Return the (X, Y) coordinate for the center point of the cell that contains the specified text.  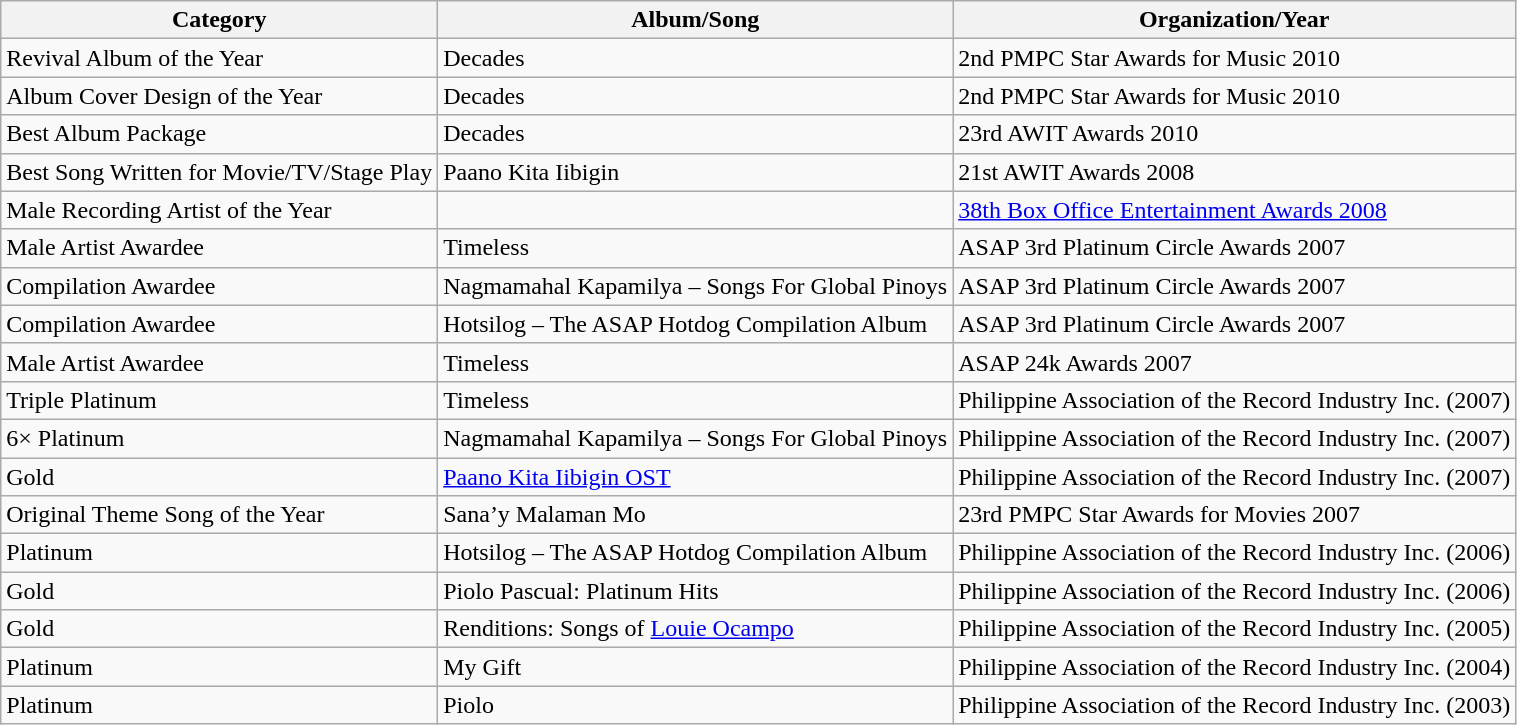
21st AWIT Awards 2008 (1234, 172)
Organization/Year (1234, 20)
Triple Platinum (220, 400)
38th Box Office Entertainment Awards 2008 (1234, 210)
23rd PMPC Star Awards for Movies 2007 (1234, 515)
Album Cover Design of the Year (220, 96)
23rd AWIT Awards 2010 (1234, 134)
6× Platinum (220, 438)
Sana’y Malaman Mo (696, 515)
Original Theme Song of the Year (220, 515)
Paano Kita Iibigin (696, 172)
Best Song Written for Movie/TV/Stage Play (220, 172)
Male Recording Artist of the Year (220, 210)
Piolo (696, 705)
ASAP 24k Awards 2007 (1234, 362)
Album/Song (696, 20)
Philippine Association of the Record Industry Inc. (2003) (1234, 705)
Piolo Pascual: Platinum Hits (696, 591)
Revival Album of the Year (220, 58)
Paano Kita Iibigin OST (696, 477)
My Gift (696, 667)
Renditions: Songs of Louie Ocampo (696, 629)
Philippine Association of the Record Industry Inc. (2004) (1234, 667)
Philippine Association of the Record Industry Inc. (2005) (1234, 629)
Category (220, 20)
Best Album Package (220, 134)
